Pinpoint the cell where the given text exists, returning its (x, y) midpoint coordinate. 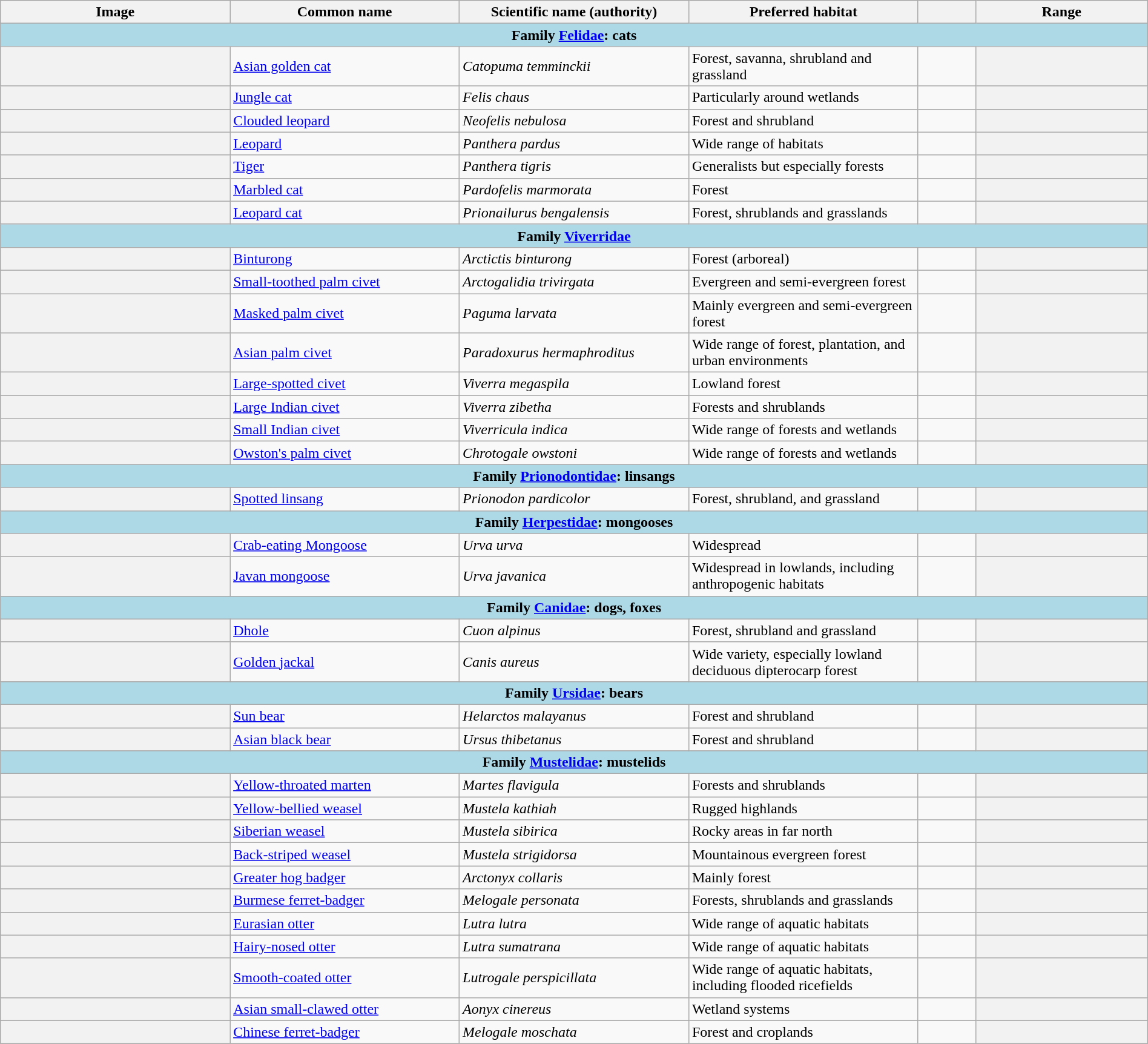
Tiger (345, 167)
Prionailurus bengalensis (574, 213)
Felis chaus (574, 97)
Paguma larvata (574, 312)
Chinese ferret-badger (345, 1032)
Asian black bear (345, 739)
Cuon alpinus (574, 630)
Wide range of habitats (803, 144)
Prionodon pardicolor (574, 499)
Small Indian civet (345, 430)
Greater hog badger (345, 877)
Family Canidae: dogs, foxes (574, 607)
Clouded leopard (345, 121)
Neofelis nebulosa (574, 121)
Mustela strigidorsa (574, 854)
Catopuma temminckii (574, 67)
Forest and croplands (803, 1032)
Lutra sumatrana (574, 947)
Lutra lutra (574, 923)
Leopard cat (345, 213)
Family Felidae: cats (574, 35)
Dhole (345, 630)
Rugged highlands (803, 808)
Marbled cat (345, 190)
Golden jackal (345, 661)
Burmese ferret-badger (345, 900)
Mustela sibirica (574, 831)
Range (1061, 12)
Masked palm civet (345, 312)
Family Viverridae (574, 236)
Large-spotted civet (345, 384)
Spotted linsang (345, 499)
Helarctos malayanus (574, 716)
Forest, shrubland, and grassland (803, 499)
Forest, savanna, shrubland and grassland (803, 67)
Back-striped weasel (345, 854)
Viverra zibetha (574, 407)
Viverra megaspila (574, 384)
Lowland forest (803, 384)
Forest, shrublands and grasslands (803, 213)
Forests, shrublands and grasslands (803, 900)
Binturong (345, 259)
Yellow-bellied weasel (345, 808)
Family Ursidae: bears (574, 693)
Family Herpestidae: mongooses (574, 522)
Urva javanica (574, 577)
Siberian weasel (345, 831)
Image (115, 12)
Common name (345, 12)
Arctogalidia trivirgata (574, 282)
Rocky areas in far north (803, 831)
Small-toothed palm civet (345, 282)
Mainly forest (803, 877)
Preferred habitat (803, 12)
Lutrogale perspicillata (574, 977)
Owston's palm civet (345, 453)
Sun bear (345, 716)
Martes flavigula (574, 785)
Panthera pardus (574, 144)
Evergreen and semi-evergreen forest (803, 282)
Forest, shrubland and grassland (803, 630)
Scientific name (authority) (574, 12)
Mainly evergreen and semi-evergreen forest (803, 312)
Melogale personata (574, 900)
Wide range of forest, plantation, and urban environments (803, 352)
Particularly around wetlands (803, 97)
Melogale moschata (574, 1032)
Paradoxurus hermaphroditus (574, 352)
Aonyx cinereus (574, 1009)
Widespread (803, 545)
Ursus thibetanus (574, 739)
Arctonyx collaris (574, 877)
Crab-eating Mongoose (345, 545)
Wide range of aquatic habitats, including flooded ricefields (803, 977)
Family Mustelidae: mustelids (574, 762)
Hairy-nosed otter (345, 947)
Widespread in lowlands, including anthropogenic habitats (803, 577)
Wide variety, especially lowland deciduous dipterocarp forest (803, 661)
Asian small-clawed otter (345, 1009)
Chrotogale owstoni (574, 453)
Generalists but especially forests (803, 167)
Family Prionodontidae: linsangs (574, 476)
Forest (803, 190)
Pardofelis marmorata (574, 190)
Wetland systems (803, 1009)
Jungle cat (345, 97)
Asian golden cat (345, 67)
Large Indian civet (345, 407)
Smooth-coated otter (345, 977)
Mustela kathiah (574, 808)
Forest (arboreal) (803, 259)
Leopard (345, 144)
Javan mongoose (345, 577)
Canis aureus (574, 661)
Eurasian otter (345, 923)
Yellow-throated marten (345, 785)
Viverricula indica (574, 430)
Panthera tigris (574, 167)
Asian palm civet (345, 352)
Urva urva (574, 545)
Arctictis binturong (574, 259)
Mountainous evergreen forest (803, 854)
